For the text-containing cell, return its midpoint in (X, Y) coordinate format. 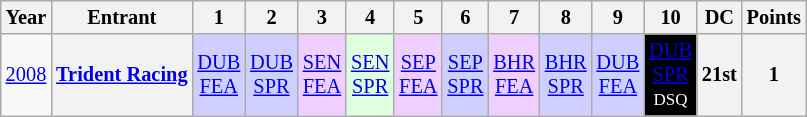
BHRFEA (514, 75)
5 (418, 17)
BHRSPR (566, 75)
DC (720, 17)
4 (370, 17)
SEPSPR (465, 75)
2 (272, 17)
8 (566, 17)
Points (774, 17)
6 (465, 17)
21st (720, 75)
SEPFEA (418, 75)
Year (26, 17)
SENSPR (370, 75)
DUBSPR (272, 75)
DUBSPRDSQ (670, 75)
Trident Racing (122, 75)
3 (322, 17)
7 (514, 17)
Entrant (122, 17)
9 (618, 17)
2008 (26, 75)
10 (670, 17)
SENFEA (322, 75)
